For the text-containing cell, return its midpoint in (x, y) coordinate format. 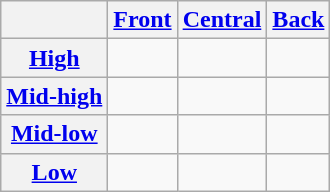
Front (142, 20)
Low (54, 172)
Mid-high (54, 96)
High (54, 58)
Central (222, 20)
Mid-low (54, 134)
Back (298, 20)
